Output the [X, Y] coordinate of the center of the cell containing the given text.  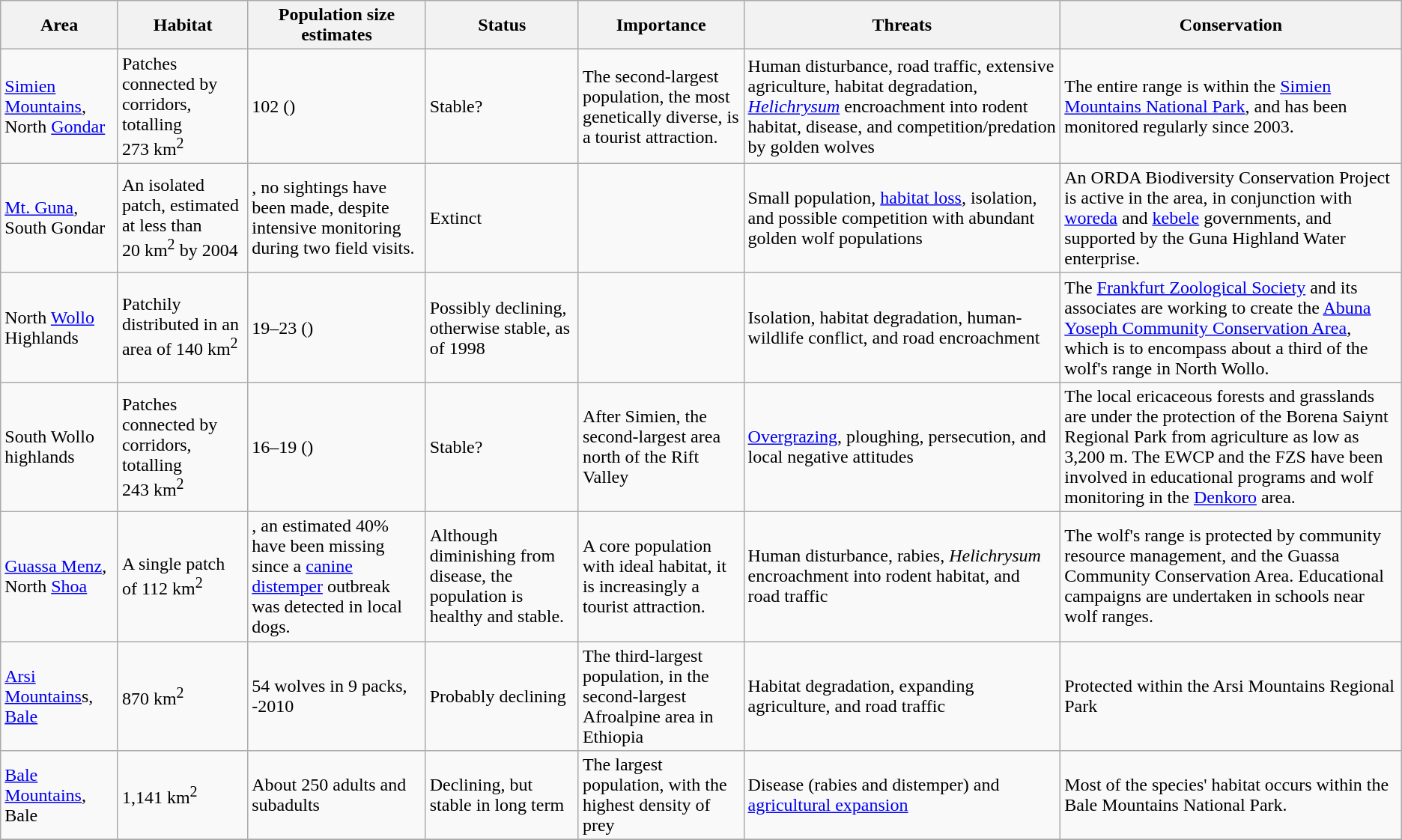
Guassa Menz, North Shoa [60, 576]
Importance [661, 25]
About 250 adults and subadults [337, 795]
Threats [902, 25]
102 () [337, 106]
A core population with ideal habitat, it is increasingly a tourist attraction. [661, 576]
Although diminishing from disease, the population is healthy and stable. [502, 576]
Overgrazing, ploughing, persecution, and local negative attitudes [902, 446]
, an estimated 40% have been missing since a canine distemper outbreak was detected in local dogs. [337, 576]
19–23 () [337, 327]
Extinct [502, 218]
Possibly declining, otherwise stable, as of 1998 [502, 327]
Patches connected by corridors, totalling 273 km2 [183, 106]
870 km2 [183, 696]
An isolated patch, estimated at less than 20 km2 by 2004 [183, 218]
Mt. Guna, South Gondar [60, 218]
The second-largest population, the most genetically diverse, is a tourist attraction. [661, 106]
Isolation, habitat degradation, human-wildlife conflict, and road encroachment [902, 327]
Habitat [183, 25]
The entire range is within the Simien Mountains National Park, and has been monitored regularly since 2003. [1231, 106]
After Simien, the second-largest area north of the Rift Valley [661, 446]
Simien Mountains, North Gondar [60, 106]
Human disturbance, rabies, Helichrysum encroachment into rodent habitat, and road traffic [902, 576]
Conservation [1231, 25]
Population size estimates [337, 25]
A single patch of 112 km2 [183, 576]
North Wollo Highlands [60, 327]
Protected within the Arsi Mountains Regional Park [1231, 696]
Arsi Mountainss, Bale [60, 696]
54 wolves in 9 packs, -2010 [337, 696]
, no sightings have been made, despite intensive monitoring during two field visits. [337, 218]
South Wollo highlands [60, 446]
Habitat degradation, expanding agriculture, and road traffic [902, 696]
Small population, habitat loss, isolation, and possible competition with abundant golden wolf populations [902, 218]
The third-largest population, in the second-largest Afroalpine area in Ethiopia [661, 696]
The largest population, with the highest density of prey [661, 795]
Most of the species' habitat occurs within the Bale Mountains National Park. [1231, 795]
16–19 () [337, 446]
Area [60, 25]
Disease (rabies and distemper) and agricultural expansion [902, 795]
Patches connected by corridors, totalling 243 km2 [183, 446]
1,141 km2 [183, 795]
Declining, but stable in long term [502, 795]
Bale Mountains, Bale [60, 795]
Status [502, 25]
Patchily distributed in an area of 140 km2 [183, 327]
Probably declining [502, 696]
